Return [X, Y] of the center of cell containing provided text 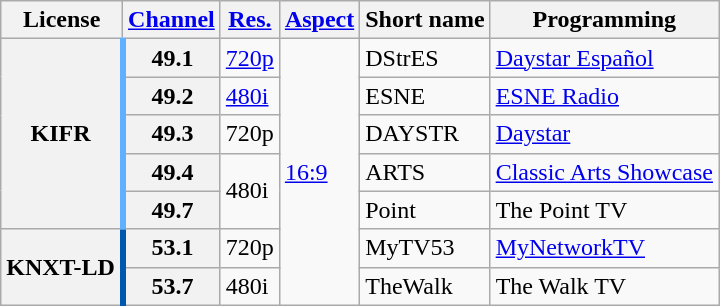
Daystar Español [604, 58]
MyTV53 [425, 248]
Aspect [319, 20]
49.7 [172, 210]
ESNE Radio [604, 96]
53.7 [172, 286]
Channel [172, 20]
49.2 [172, 96]
ARTS [425, 172]
53.1 [172, 248]
License [62, 20]
ESNE [425, 96]
MyNetworkTV [604, 248]
16:9 [319, 172]
Classic Arts Showcase [604, 172]
KIFR [62, 134]
Res. [250, 20]
Short name [425, 20]
TheWalk [425, 286]
Programming [604, 20]
DStrES [425, 58]
KNXT-LD [62, 267]
DAYSTR [425, 134]
The Point TV [604, 210]
The Walk TV [604, 286]
49.4 [172, 172]
Daystar [604, 134]
49.1 [172, 58]
49.3 [172, 134]
Point [425, 210]
